Return [x, y] of the center of cell containing provided text 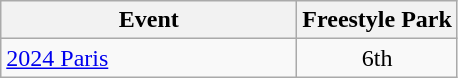
6th [378, 58]
Freestyle Park [378, 20]
2024 Paris [149, 58]
Event [149, 20]
